Search for the cell housing the specified text and yield its [X, Y] center coordinate. 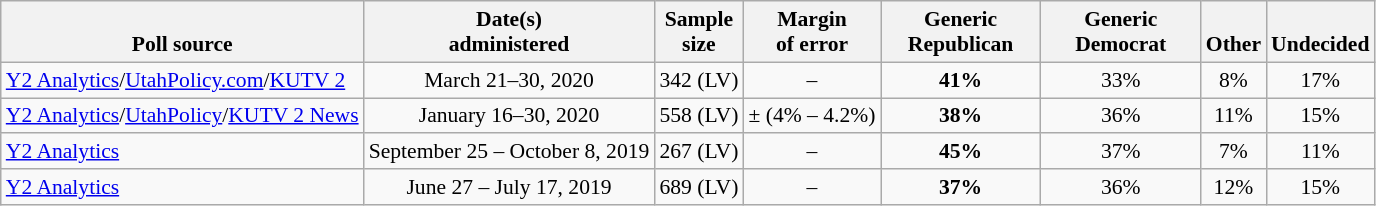
12% [1234, 187]
Date(s)administered [510, 32]
September 25 – October 8, 2019 [510, 152]
8% [1234, 80]
± (4% – 4.2%) [812, 116]
June 27 – July 17, 2019 [510, 187]
Other [1234, 32]
41% [961, 80]
38% [961, 116]
Marginof error [812, 32]
17% [1320, 80]
GenericRepublican [961, 32]
7% [1234, 152]
Undecided [1320, 32]
Y2 Analytics/UtahPolicy/KUTV 2 News [182, 116]
GenericDemocrat [1121, 32]
Y2 Analytics/UtahPolicy.com/KUTV 2 [182, 80]
267 (LV) [698, 152]
January 16–30, 2020 [510, 116]
558 (LV) [698, 116]
March 21–30, 2020 [510, 80]
Samplesize [698, 32]
689 (LV) [698, 187]
33% [1121, 80]
342 (LV) [698, 80]
Poll source [182, 32]
45% [961, 152]
